Determine the (X, Y) coordinate at the center of the cell enclosing the given text.  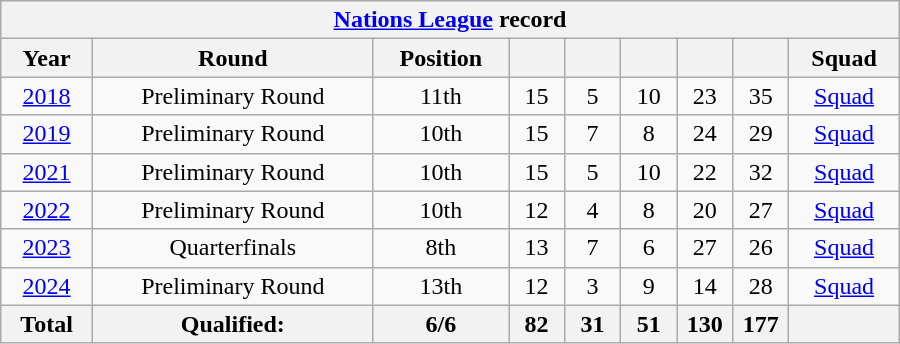
14 (705, 286)
2019 (47, 134)
26 (761, 248)
8th (440, 248)
82 (536, 324)
2024 (47, 286)
11th (440, 96)
Quarterfinals (232, 248)
23 (705, 96)
29 (761, 134)
Position (440, 58)
4 (593, 210)
24 (705, 134)
Year (47, 58)
3 (593, 286)
20 (705, 210)
2022 (47, 210)
31 (593, 324)
35 (761, 96)
2021 (47, 172)
32 (761, 172)
130 (705, 324)
Total (47, 324)
6 (649, 248)
9 (649, 286)
2018 (47, 96)
177 (761, 324)
Qualified: (232, 324)
51 (649, 324)
22 (705, 172)
6/6 (440, 324)
13th (440, 286)
28 (761, 286)
2023 (47, 248)
Round (232, 58)
13 (536, 248)
Nations League record (450, 20)
